Extract the [x, y] coordinate from the center of the cell holding the provided text.  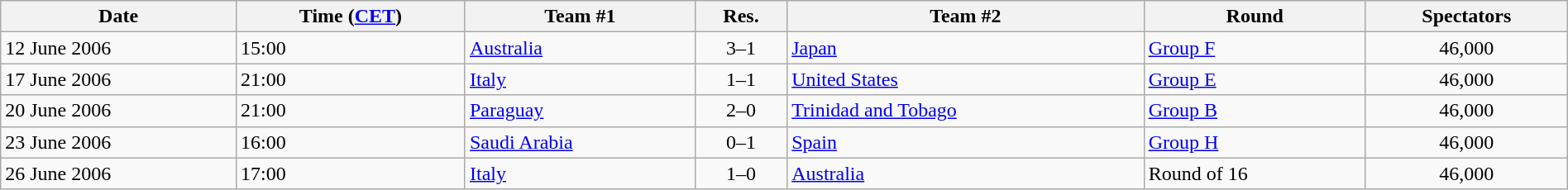
Group F [1255, 48]
12 June 2006 [119, 48]
Round of 16 [1255, 173]
United States [966, 79]
Spectators [1466, 17]
Group H [1255, 142]
20 June 2006 [119, 111]
Team #2 [966, 17]
17:00 [351, 173]
Saudi Arabia [580, 142]
0–1 [741, 142]
1–0 [741, 173]
Spain [966, 142]
Round [1255, 17]
Japan [966, 48]
3–1 [741, 48]
17 June 2006 [119, 79]
Group E [1255, 79]
23 June 2006 [119, 142]
Time (CET) [351, 17]
Trinidad and Tobago [966, 111]
15:00 [351, 48]
16:00 [351, 142]
Team #1 [580, 17]
2–0 [741, 111]
Group B [1255, 111]
Res. [741, 17]
26 June 2006 [119, 173]
Date [119, 17]
1–1 [741, 79]
Paraguay [580, 111]
